Scan for the cell matching the given text and deliver its (X, Y) coordinate at center. 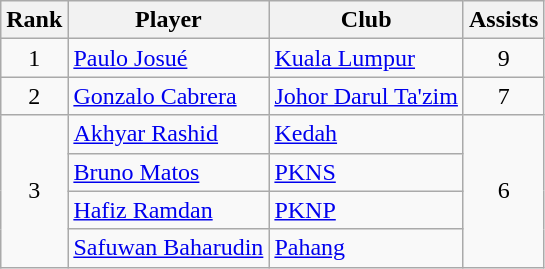
1 (34, 58)
Akhyar Rashid (168, 134)
Gonzalo Cabrera (168, 96)
Hafiz Ramdan (168, 210)
3 (34, 191)
Paulo Josué (168, 58)
PKNP (366, 210)
Kuala Lumpur (366, 58)
2 (34, 96)
Assists (503, 20)
PKNS (366, 172)
6 (503, 191)
Kedah (366, 134)
7 (503, 96)
Rank (34, 20)
Bruno Matos (168, 172)
Safuwan Baharudin (168, 248)
Player (168, 20)
Club (366, 20)
9 (503, 58)
Johor Darul Ta'zim (366, 96)
Pahang (366, 248)
